From the cell containing the given text, extract its center point as [x, y] coordinate. 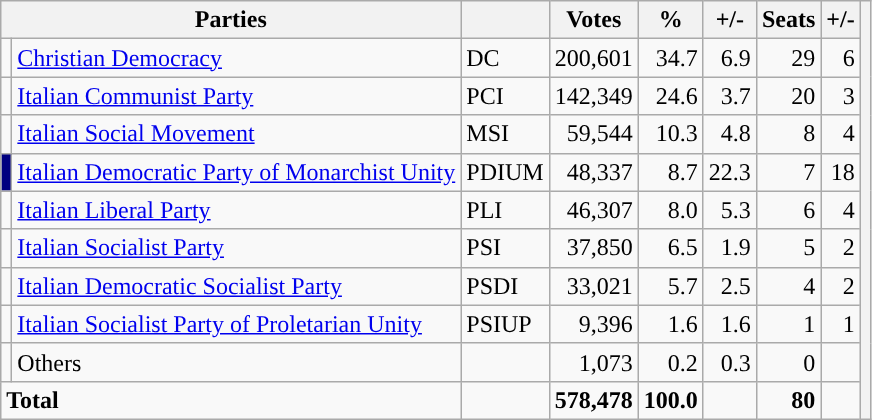
Italian Liberal Party [236, 210]
5.7 [670, 286]
Italian Democratic Party of Monarchist Unity [236, 172]
20 [788, 96]
PSIUP [505, 324]
DC [505, 58]
3 [840, 96]
9,396 [594, 324]
33,021 [594, 286]
200,601 [594, 58]
7 [788, 172]
0.3 [730, 362]
Italian Democratic Socialist Party [236, 286]
8.0 [670, 210]
34.7 [670, 58]
8 [788, 134]
4.8 [730, 134]
Italian Social Movement [236, 134]
PDIUM [505, 172]
% [670, 20]
578,478 [594, 400]
PSDI [505, 286]
46,307 [594, 210]
80 [788, 400]
1.9 [730, 248]
24.6 [670, 96]
37,850 [594, 248]
142,349 [594, 96]
Others [236, 362]
Seats [788, 20]
100.0 [670, 400]
PSI [505, 248]
3.7 [730, 96]
Total [231, 400]
5 [788, 248]
22.3 [730, 172]
59,544 [594, 134]
18 [840, 172]
Parties [231, 20]
PLI [505, 210]
Italian Socialist Party [236, 248]
PCI [505, 96]
6.9 [730, 58]
0.2 [670, 362]
2.5 [730, 286]
8.7 [670, 172]
0 [788, 362]
Italian Socialist Party of Proletarian Unity [236, 324]
Christian Democracy [236, 58]
10.3 [670, 134]
29 [788, 58]
48,337 [594, 172]
5.3 [730, 210]
Italian Communist Party [236, 96]
Votes [594, 20]
MSI [505, 134]
6.5 [670, 248]
1,073 [594, 362]
